Provide the (X, Y) coordinate of the cell's center where the given text is located.  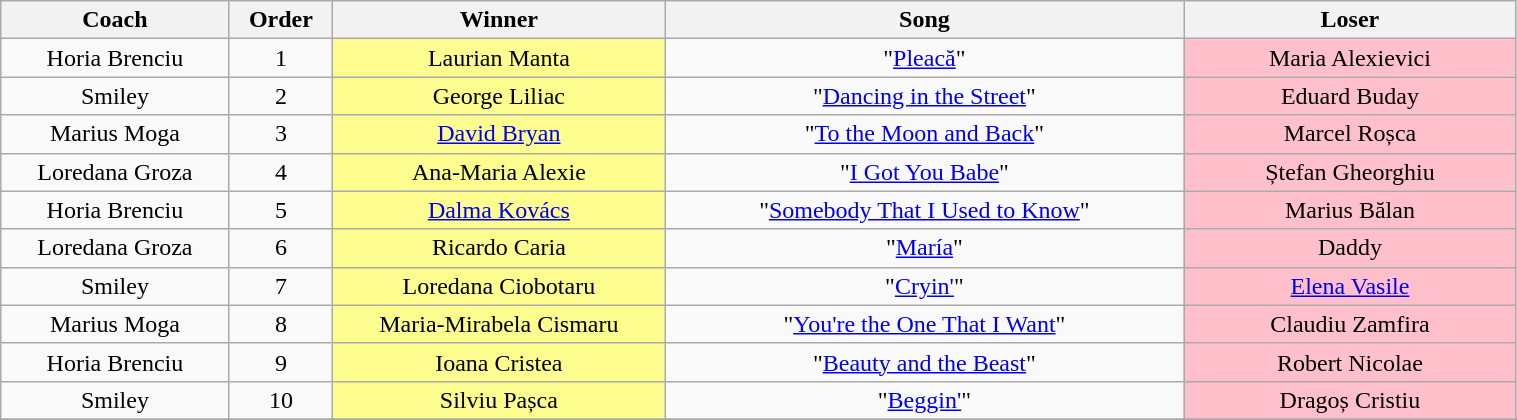
8 (281, 324)
Claudiu Zamfira (1350, 324)
"Cryin'" (924, 286)
"Beggin'" (924, 400)
Marius Bălan (1350, 210)
Ștefan Gheorghiu (1350, 172)
Dalma Kovács (499, 210)
1 (281, 58)
6 (281, 248)
"You're the One That I Want" (924, 324)
"María" (924, 248)
Ana-Maria Alexie (499, 172)
7 (281, 286)
9 (281, 362)
Winner (499, 20)
Dragoș Cristiu (1350, 400)
Daddy (1350, 248)
5 (281, 210)
Laurian Manta (499, 58)
2 (281, 96)
10 (281, 400)
Maria Alexievici (1350, 58)
Marcel Roșca (1350, 134)
George Liliac (499, 96)
David Bryan (499, 134)
Ioana Cristea (499, 362)
Robert Nicolae (1350, 362)
Song (924, 20)
Ricardo Caria (499, 248)
"To the Moon and Back" (924, 134)
Eduard Buday (1350, 96)
Loser (1350, 20)
"Somebody That I Used to Know" (924, 210)
Maria-Mirabela Cismaru (499, 324)
"Dancing in the Street" (924, 96)
3 (281, 134)
Silviu Pașca (499, 400)
"Pleacă" (924, 58)
4 (281, 172)
Order (281, 20)
"Beauty and the Beast" (924, 362)
Coach (115, 20)
Loredana Ciobotaru (499, 286)
"I Got You Babe" (924, 172)
Elena Vasile (1350, 286)
